Identify which cell holds the provided text, then report its (X, Y) central coordinate. 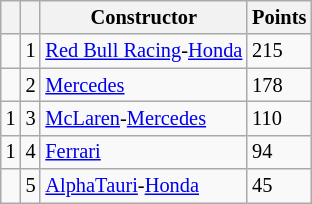
Ferrari (144, 152)
4 (31, 152)
110 (279, 118)
45 (279, 186)
3 (31, 118)
Mercedes (144, 85)
94 (279, 152)
Red Bull Racing-Honda (144, 51)
McLaren-Mercedes (144, 118)
215 (279, 51)
Points (279, 17)
5 (31, 186)
AlphaTauri-Honda (144, 186)
178 (279, 85)
Constructor (144, 17)
2 (31, 85)
